Identify which cell holds the provided text, then report its (X, Y) central coordinate. 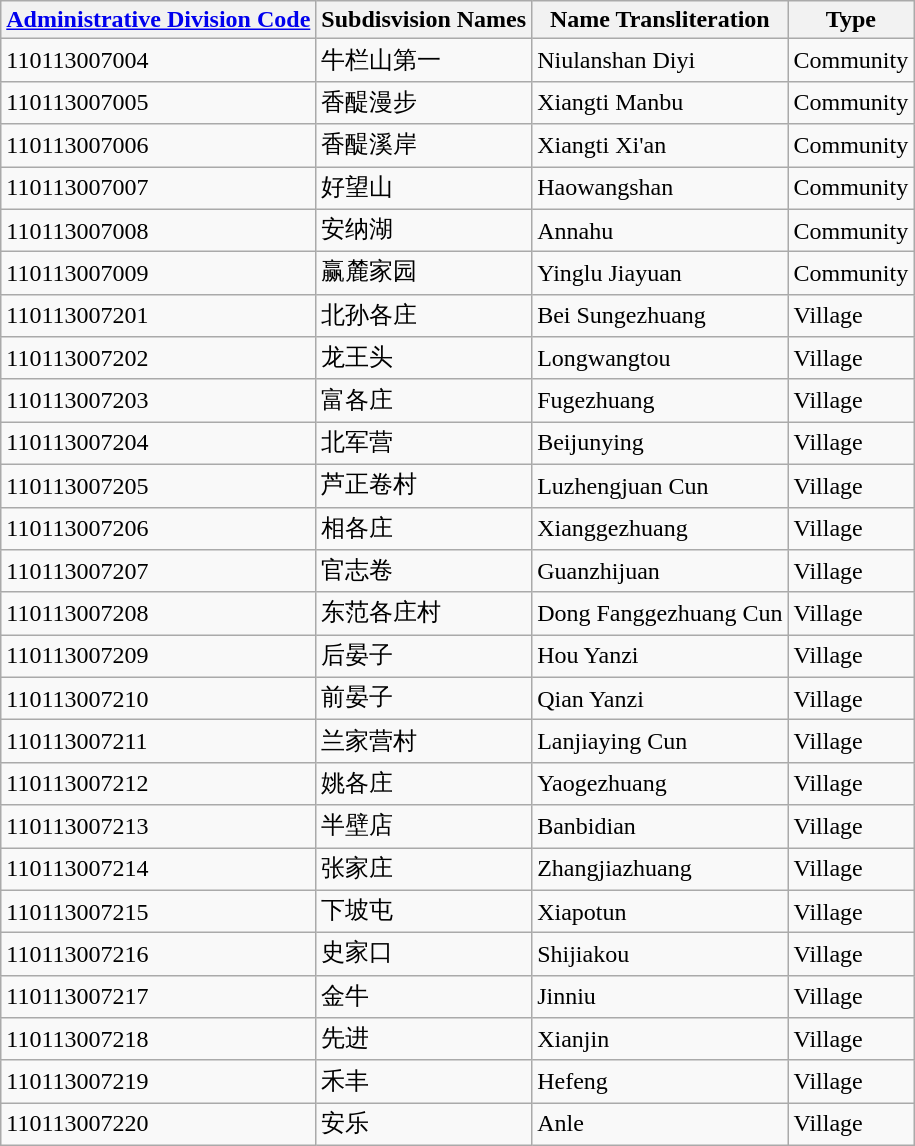
兰家营村 (424, 742)
110113007216 (158, 954)
Xianjin (660, 1040)
张家庄 (424, 870)
110113007004 (158, 60)
110113007008 (158, 230)
110113007204 (158, 444)
龙王头 (424, 358)
姚各庄 (424, 784)
Yinglu Jiayuan (660, 274)
禾丰 (424, 1082)
Administrative Division Code (158, 20)
Shijiakou (660, 954)
北孙各庄 (424, 316)
110113007201 (158, 316)
Xiangti Manbu (660, 102)
前晏子 (424, 698)
Luzhengjuan Cun (660, 486)
110113007218 (158, 1040)
北军营 (424, 444)
下坡屯 (424, 912)
Annahu (660, 230)
后晏子 (424, 656)
110113007213 (158, 826)
Niulanshan Diyi (660, 60)
110113007220 (158, 1124)
Longwangtou (660, 358)
好望山 (424, 188)
110113007006 (158, 146)
Name Transliteration (660, 20)
香醍漫步 (424, 102)
先进 (424, 1040)
110113007206 (158, 528)
110113007202 (158, 358)
Qian Yanzi (660, 698)
富各庄 (424, 400)
Xiangti Xi'an (660, 146)
Jinniu (660, 996)
110113007005 (158, 102)
Banbidian (660, 826)
Xiapotun (660, 912)
Dong Fanggezhuang Cun (660, 614)
史家口 (424, 954)
110113007009 (158, 274)
香醍溪岸 (424, 146)
110113007217 (158, 996)
Beijunying (660, 444)
芦正卷村 (424, 486)
Anle (660, 1124)
110113007207 (158, 572)
Fugezhuang (660, 400)
110113007209 (158, 656)
相各庄 (424, 528)
牛栏山第一 (424, 60)
赢麓家园 (424, 274)
110113007007 (158, 188)
110113007212 (158, 784)
金牛 (424, 996)
110113007214 (158, 870)
Hefeng (660, 1082)
Haowangshan (660, 188)
Hou Yanzi (660, 656)
110113007208 (158, 614)
Xianggezhuang (660, 528)
安乐 (424, 1124)
Yaogezhuang (660, 784)
半壁店 (424, 826)
110113007203 (158, 400)
官志卷 (424, 572)
Zhangjiazhuang (660, 870)
110113007211 (158, 742)
安纳湖 (424, 230)
110113007210 (158, 698)
Lanjiaying Cun (660, 742)
Guanzhijuan (660, 572)
110113007205 (158, 486)
110113007219 (158, 1082)
110113007215 (158, 912)
Subdisvision Names (424, 20)
东范各庄村 (424, 614)
Bei Sungezhuang (660, 316)
Type (851, 20)
